Identify which cell holds the provided text, then report its (X, Y) central coordinate. 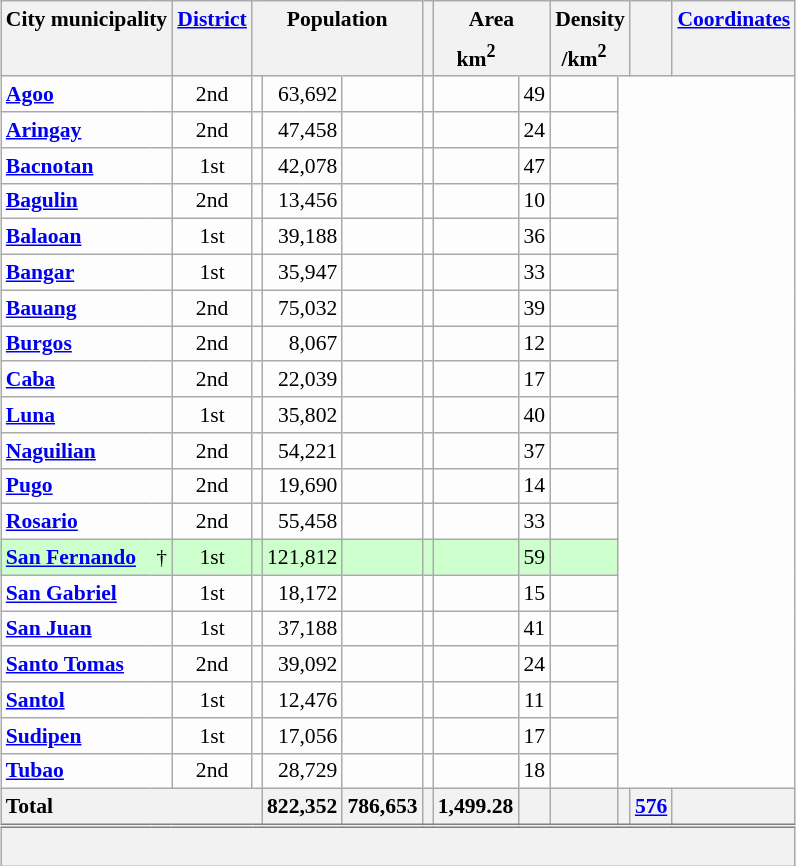
55,458 (302, 522)
18 (534, 771)
35,802 (302, 415)
54,221 (302, 450)
Rosario (86, 522)
San Fernando (76, 557)
Bangar (86, 272)
39,092 (302, 664)
Tubao (86, 771)
San Gabriel (86, 593)
Luna (86, 415)
63,692 (302, 94)
59 (534, 557)
12 (534, 344)
San Juan (86, 629)
12,476 (302, 700)
Burgos (86, 344)
28,729 (302, 771)
40 (534, 415)
Area (492, 18)
37,188 (302, 629)
42,078 (302, 165)
75,032 (302, 308)
11 (534, 700)
Sudipen (86, 735)
Balaoan (86, 237)
/km2 (584, 56)
km2 (476, 56)
13,456 (302, 201)
8,067 (302, 344)
Naguilian (86, 450)
576 (652, 808)
822,352 (302, 808)
District (212, 18)
14 (534, 486)
37 (534, 450)
17,056 (302, 735)
47 (534, 165)
Caba (86, 379)
Aringay (86, 130)
19,690 (302, 486)
Bauang (86, 308)
Santo Tomas (86, 664)
Density (590, 18)
47,458 (302, 130)
121,812 (302, 557)
Total (132, 808)
36 (534, 237)
15 (534, 593)
Bagulin (86, 201)
35,947 (302, 272)
† (162, 557)
Population (338, 18)
786,653 (382, 808)
41 (534, 629)
49 (534, 94)
Agoo (86, 94)
Santol (86, 700)
39,188 (302, 237)
Bacnotan (86, 165)
1,499.28 (476, 808)
City municipality (86, 18)
10 (534, 201)
Pugo (86, 486)
22,039 (302, 379)
18,172 (302, 593)
39 (534, 308)
Coordinates (734, 18)
